Extract the [x, y] coordinate from the center of the cell holding the provided text.  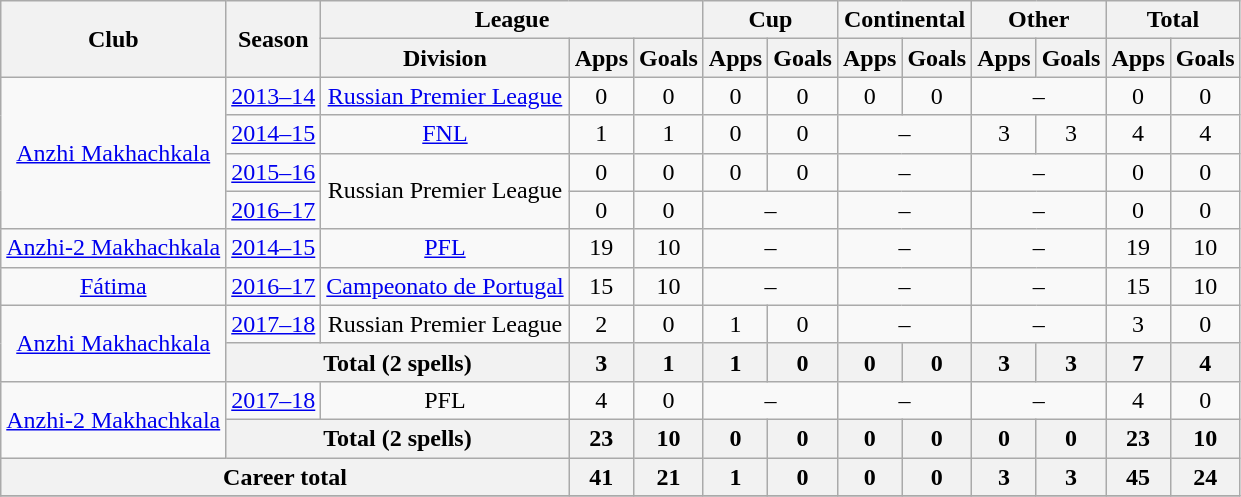
41 [601, 477]
45 [1138, 477]
Club [114, 39]
Career total [285, 477]
Division [445, 58]
Total [1173, 20]
21 [669, 477]
2 [601, 324]
2015–16 [274, 172]
Fátima [114, 286]
Cup [770, 20]
FNL [445, 134]
Campeonato de Portugal [445, 286]
Season [274, 39]
League [512, 20]
24 [1205, 477]
Continental [904, 20]
2013–14 [274, 96]
7 [1138, 362]
Other [1039, 20]
